Search for the cell housing the specified text and yield its [X, Y] center coordinate. 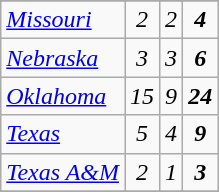
6 [200, 58]
15 [142, 96]
24 [200, 96]
Texas [63, 134]
5 [142, 134]
Nebraska [63, 58]
Texas A&M [63, 172]
Oklahoma [63, 96]
Missouri [63, 20]
1 [172, 172]
